Locate the cell with the specified text and output its [X, Y] center coordinate. 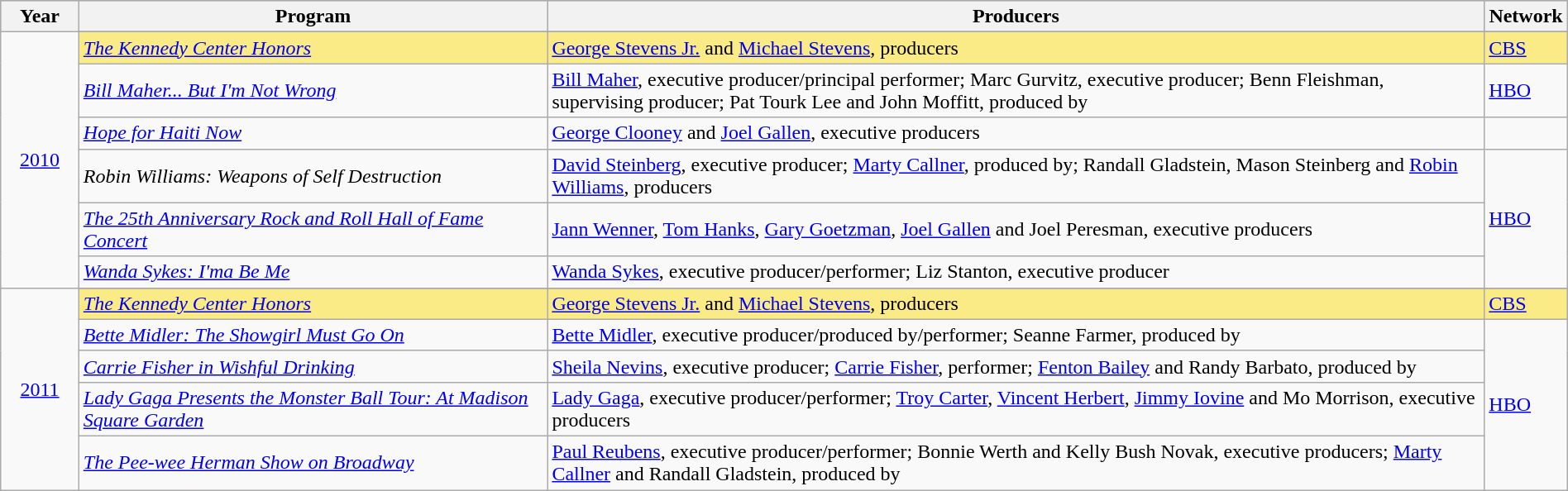
Bette Midler, executive producer/produced by/performer; Seanne Farmer, produced by [1016, 335]
The Pee-wee Herman Show on Broadway [313, 463]
2011 [40, 389]
2010 [40, 160]
Network [1526, 17]
George Clooney and Joel Gallen, executive producers [1016, 133]
Wanda Sykes: I'ma Be Me [313, 272]
Lady Gaga, executive producer/performer; Troy Carter, Vincent Herbert, Jimmy Iovine and Mo Morrison, executive producers [1016, 408]
Program [313, 17]
Producers [1016, 17]
Jann Wenner, Tom Hanks, Gary Goetzman, Joel Gallen and Joel Peresman, executive producers [1016, 230]
Wanda Sykes, executive producer/performer; Liz Stanton, executive producer [1016, 272]
Bette Midler: The Showgirl Must Go On [313, 335]
Robin Williams: Weapons of Self Destruction [313, 175]
The 25th Anniversary Rock and Roll Hall of Fame Concert [313, 230]
Carrie Fisher in Wishful Drinking [313, 366]
Bill Maher... But I'm Not Wrong [313, 91]
Paul Reubens, executive producer/performer; Bonnie Werth and Kelly Bush Novak, executive producers; Marty Callner and Randall Gladstein, produced by [1016, 463]
Hope for Haiti Now [313, 133]
Lady Gaga Presents the Monster Ball Tour: At Madison Square Garden [313, 408]
David Steinberg, executive producer; Marty Callner, produced by; Randall Gladstein, Mason Steinberg and Robin Williams, producers [1016, 175]
Year [40, 17]
Sheila Nevins, executive producer; Carrie Fisher, performer; Fenton Bailey and Randy Barbato, produced by [1016, 366]
